For the text-containing cell, return its midpoint in (X, Y) coordinate format. 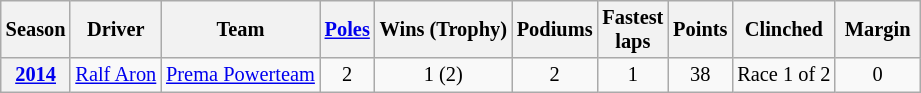
0 (878, 75)
Prema Powerteam (240, 75)
38 (700, 75)
1 (2) (444, 75)
Poles (348, 29)
Team (240, 29)
Season (36, 29)
Fastest laps (632, 29)
1 (632, 75)
Ralf Aron (116, 75)
Points (700, 29)
Driver (116, 29)
Podiums (555, 29)
Clinched (784, 29)
Margin (878, 29)
2014 (36, 75)
Race 1 of 2 (784, 75)
Wins (Trophy) (444, 29)
